Pinpoint the cell where the given text exists, returning its [x, y] midpoint coordinate. 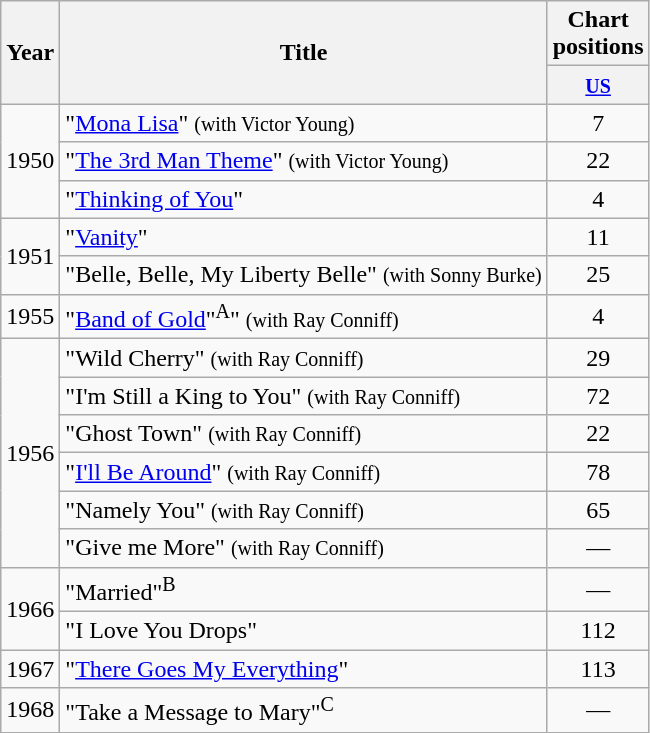
"Mona Lisa" (with Victor Young) [304, 123]
Title [304, 52]
78 [598, 472]
72 [598, 396]
"Wild Cherry" (with Ray Conniff) [304, 358]
112 [598, 631]
Year [30, 52]
"Band of Gold"A" (with Ray Conniff) [304, 316]
"Vanity" [304, 237]
"The 3rd Man Theme" (with Victor Young) [304, 161]
113 [598, 669]
1968 [30, 710]
"There Goes My Everything" [304, 669]
25 [598, 275]
"Take a Message to Mary"C [304, 710]
1956 [30, 453]
65 [598, 510]
1955 [30, 316]
"I'll Be Around" (with Ray Conniff) [304, 472]
"I'm Still a King to You" (with Ray Conniff) [304, 396]
7 [598, 123]
"Give me More" (with Ray Conniff) [304, 548]
1950 [30, 161]
29 [598, 358]
"Ghost Town" (with Ray Conniff) [304, 434]
1966 [30, 608]
Chart positions [598, 34]
"I Love You Drops" [304, 631]
1967 [30, 669]
US [598, 85]
"Thinking of You" [304, 199]
11 [598, 237]
"Namely You" (with Ray Conniff) [304, 510]
"Married"B [304, 590]
1951 [30, 256]
"Belle, Belle, My Liberty Belle" (with Sonny Burke) [304, 275]
